From the cell containing the given text, extract its center point as [x, y] coordinate. 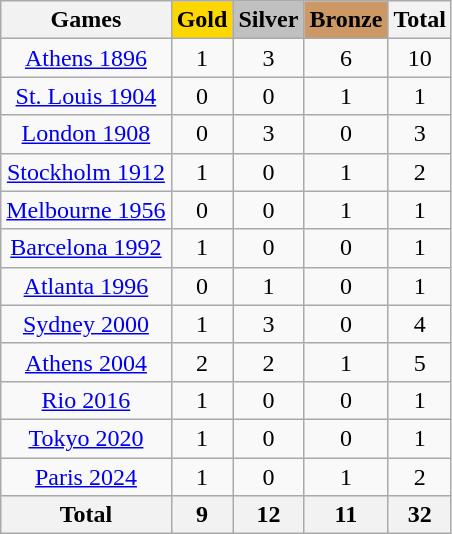
Athens 1896 [86, 58]
St. Louis 1904 [86, 96]
4 [420, 324]
32 [420, 515]
10 [420, 58]
Sydney 2000 [86, 324]
Atlanta 1996 [86, 286]
Tokyo 2020 [86, 438]
Games [86, 20]
Stockholm 1912 [86, 172]
Barcelona 1992 [86, 248]
London 1908 [86, 134]
Athens 2004 [86, 362]
5 [420, 362]
Bronze [346, 20]
Silver [268, 20]
11 [346, 515]
Rio 2016 [86, 400]
Melbourne 1956 [86, 210]
Gold [202, 20]
12 [268, 515]
6 [346, 58]
9 [202, 515]
Paris 2024 [86, 477]
